Extract the (X, Y) coordinate from the center of the cell holding the provided text.  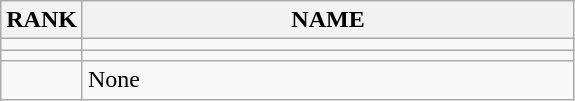
NAME (328, 20)
None (328, 80)
RANK (42, 20)
